Locate the cell with the specified text and output its [X, Y] center coordinate. 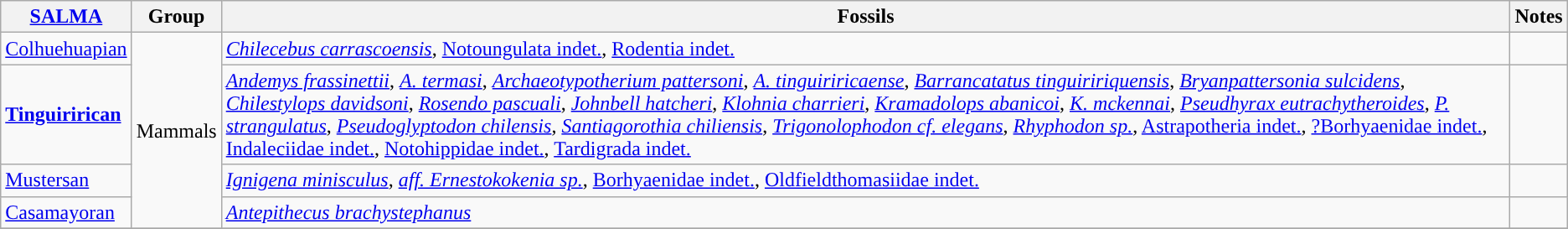
Fossils [866, 17]
Tinguirirican [66, 114]
Chilecebus carrascoensis, Notoungulata indet., Rodentia indet. [866, 49]
Ignigena minisculus, aff. Ernestokokenia sp., Borhyaenidae indet., Oldfieldthomasiidae indet. [866, 180]
Casamayoran [66, 212]
Mustersan [66, 180]
Group [176, 17]
Antepithecus brachystephanus [866, 212]
Notes [1539, 17]
Mammals [176, 131]
SALMA [66, 17]
Colhuehuapian [66, 49]
